Capture the cell that displays the provided text and extract its [X, Y] central coordinate. 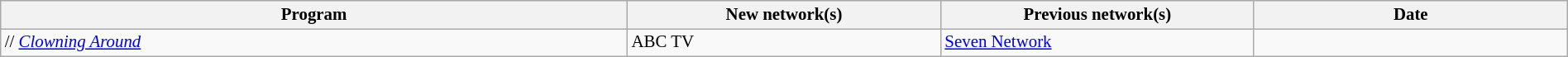
Program [314, 15]
// Clowning Around [314, 42]
Date [1411, 15]
ABC TV [784, 42]
Seven Network [1097, 42]
Previous network(s) [1097, 15]
New network(s) [784, 15]
